Return the (X, Y) coordinate for the center point of the cell that contains the specified text.  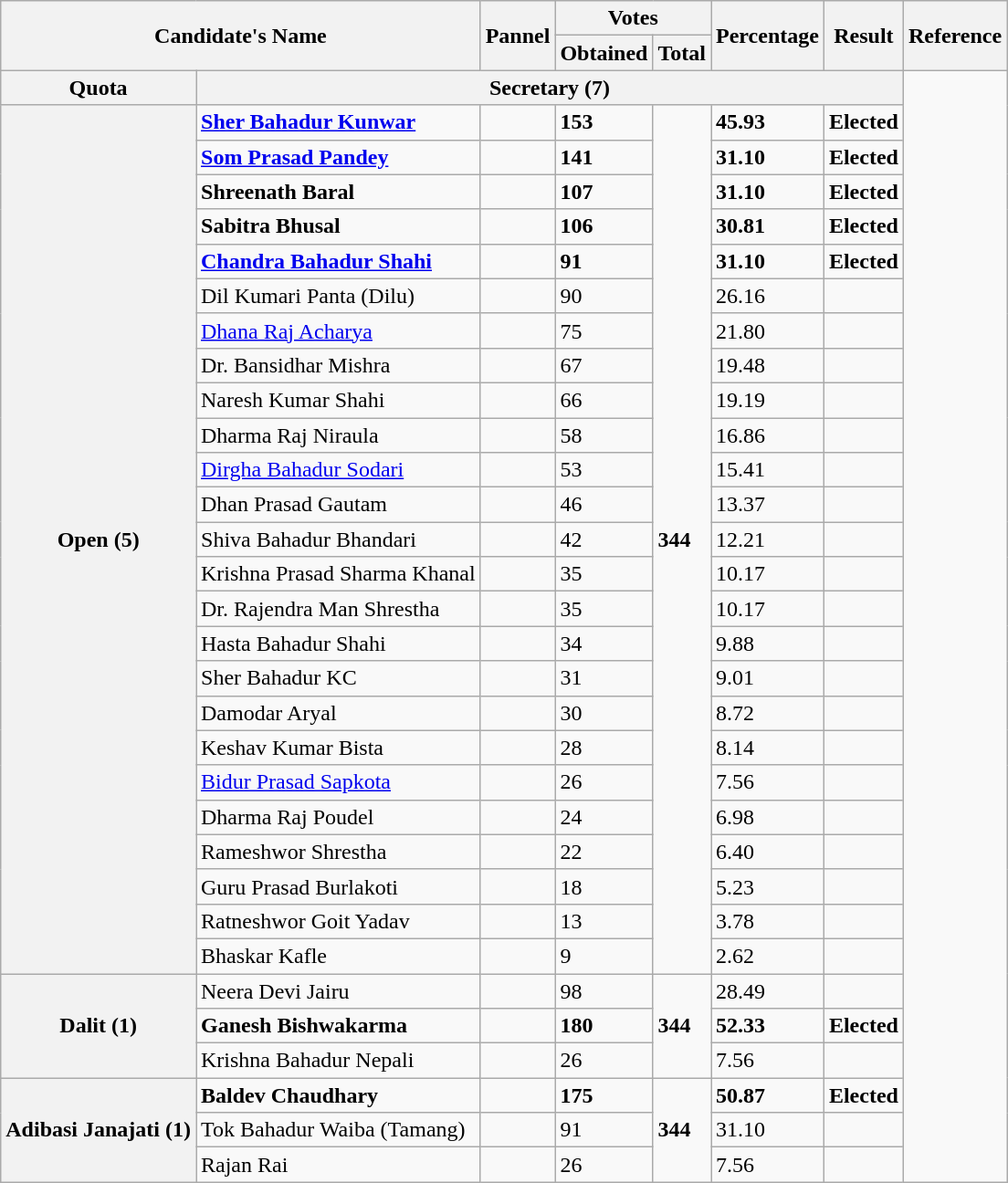
19.48 (768, 365)
Rajan Rai (338, 1165)
Percentage (768, 36)
98 (604, 990)
106 (604, 226)
Ratneshwor Goit Yadav (338, 921)
16.86 (768, 435)
Guru Prasad Burlakoti (338, 886)
50.87 (768, 1095)
Damodar Aryal (338, 713)
46 (604, 505)
9 (604, 956)
Sabitra Bhusal (338, 226)
13 (604, 921)
Tok Bahadur Waiba (Tamang) (338, 1130)
141 (604, 157)
21.80 (768, 330)
28 (604, 748)
Hasta Bahadur Shahi (338, 644)
Dhana Raj Acharya (338, 330)
8.14 (768, 748)
Dharma Raj Poudel (338, 817)
52.33 (768, 1026)
Krishna Prasad Sharma Khanal (338, 574)
Chandra Bahadur Shahi (338, 261)
Sher Bahadur KC (338, 678)
175 (604, 1095)
90 (604, 296)
5.23 (768, 886)
Reference (955, 36)
Dil Kumari Panta (Dilu) (338, 296)
22 (604, 852)
Shiva Bahadur Bhandari (338, 539)
6.40 (768, 852)
Adibasi Janajati (1) (99, 1130)
30 (604, 713)
75 (604, 330)
Quota (99, 88)
Naresh Kumar Shahi (338, 400)
Total (682, 53)
34 (604, 644)
Pannel (518, 36)
Sher Bahadur Kunwar (338, 122)
153 (604, 122)
53 (604, 470)
180 (604, 1026)
Keshav Kumar Bista (338, 748)
26.16 (768, 296)
58 (604, 435)
24 (604, 817)
9.01 (768, 678)
67 (604, 365)
Result (864, 36)
Secretary (7) (550, 88)
13.37 (768, 505)
Dhan Prasad Gautam (338, 505)
66 (604, 400)
Rameshwor Shrestha (338, 852)
Dr. Bansidhar Mishra (338, 365)
28.49 (768, 990)
9.88 (768, 644)
8.72 (768, 713)
2.62 (768, 956)
15.41 (768, 470)
Ganesh Bishwakarma (338, 1026)
19.19 (768, 400)
30.81 (768, 226)
Candidate's Name (241, 36)
31 (604, 678)
6.98 (768, 817)
Dirgha Bahadur Sodari (338, 470)
Dalit (1) (99, 1025)
Baldev Chaudhary (338, 1095)
Dr. Rajendra Man Shrestha (338, 609)
42 (604, 539)
3.78 (768, 921)
Obtained (604, 53)
107 (604, 192)
Bhaskar Kafle (338, 956)
Krishna Bahadur Nepali (338, 1061)
Som Prasad Pandey (338, 157)
12.21 (768, 539)
45.93 (768, 122)
Shreenath Baral (338, 192)
Open (5) (99, 539)
Neera Devi Jairu (338, 990)
Dharma Raj Niraula (338, 435)
Bidur Prasad Sapkota (338, 782)
Votes (634, 18)
18 (604, 886)
